Provide the (x, y) coordinate of the cell's center where the given text is located.  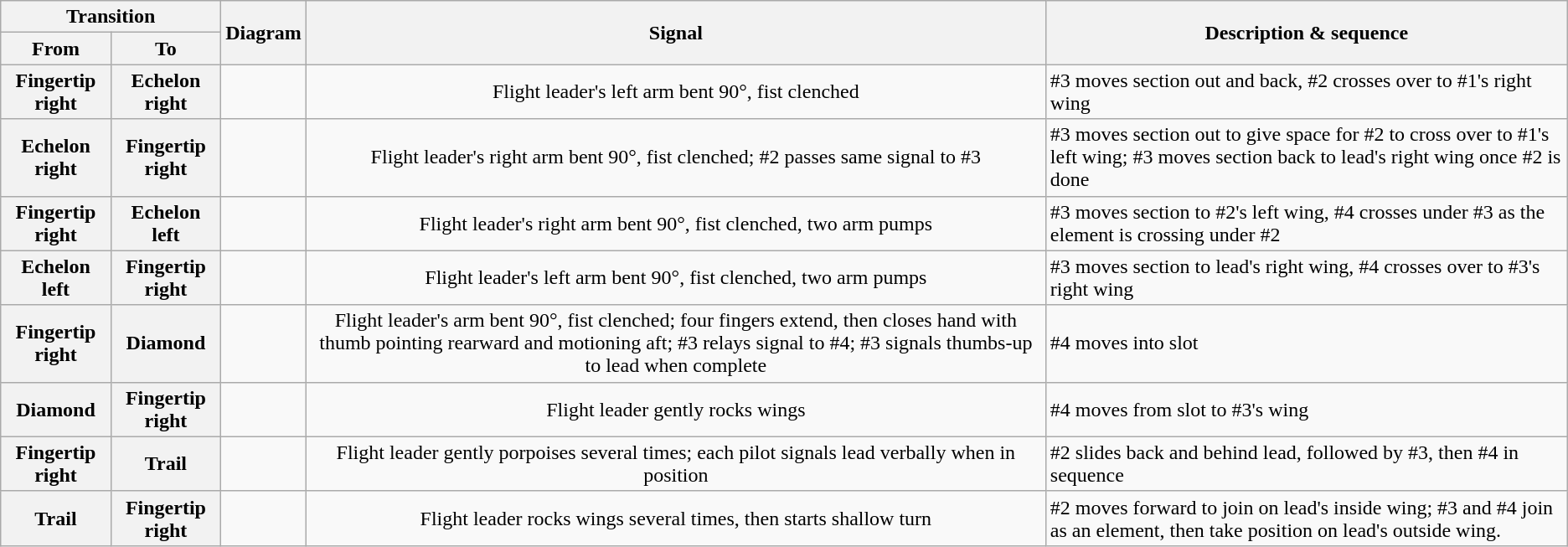
#4 moves into slot (1307, 343)
Flight leader's right arm bent 90°, fist clenched, two arm pumps (675, 223)
#2 slides back and behind lead, followed by #3, then #4 in sequence (1307, 464)
From (55, 49)
#2 moves forward to join on lead's inside wing; #3 and #4 join as an element, then take position on lead's outside wing. (1307, 518)
Flight leader's right arm bent 90°, fist clenched; #2 passes same signal to #3 (675, 157)
#3 moves section to #2's left wing, #4 crosses under #3 as the element is crossing under #2 (1307, 223)
Diagram (264, 33)
Flight leader's left arm bent 90°, fist clenched (675, 92)
Flight leader gently rocks wings (675, 409)
#4 moves from slot to #3's wing (1307, 409)
Flight leader gently porpoises several times; each pilot signals lead verbally when in position (675, 464)
#3 moves section out and back, #2 crosses over to #1's right wing (1307, 92)
#3 moves section to lead's right wing, #4 crosses over to #3's right wing (1307, 278)
Description & sequence (1307, 33)
To (166, 49)
Flight leader rocks wings several times, then starts shallow turn (675, 518)
#3 moves section out to give space for #2 to cross over to #1's left wing; #3 moves section back to lead's right wing once #2 is done (1307, 157)
Transition (111, 17)
Flight leader's left arm bent 90°, fist clenched, two arm pumps (675, 278)
Signal (675, 33)
